Identify which cell holds the provided text, then report its (X, Y) central coordinate. 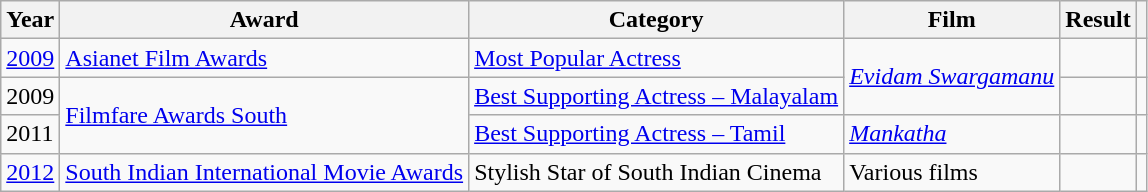
Asianet Film Awards (264, 58)
Film (952, 20)
Category (656, 20)
2011 (30, 134)
Result (1098, 20)
Evidam Swargamanu (952, 77)
Various films (952, 172)
Best Supporting Actress – Tamil (656, 134)
Best Supporting Actress – Malayalam (656, 96)
Filmfare Awards South (264, 115)
South Indian International Movie Awards (264, 172)
2012 (30, 172)
Award (264, 20)
Year (30, 20)
Stylish Star of South Indian Cinema (656, 172)
Mankatha (952, 134)
Most Popular Actress (656, 58)
